Find where the given text appears and provide that cell's center as (x, y) coordinate. 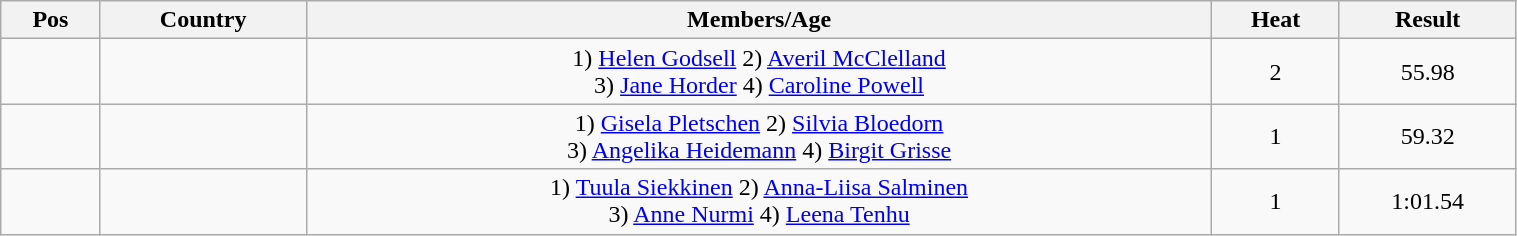
1) Tuula Siekkinen 2) Anna-Liisa Salminen3) Anne Nurmi 4) Leena Tenhu (759, 202)
55.98 (1428, 72)
59.32 (1428, 136)
Heat (1276, 20)
Pos (50, 20)
Country (203, 20)
1) Helen Godsell 2) Averil McClelland3) Jane Horder 4) Caroline Powell (759, 72)
2 (1276, 72)
1) Gisela Pletschen 2) Silvia Bloedorn3) Angelika Heidemann 4) Birgit Grisse (759, 136)
Result (1428, 20)
Members/Age (759, 20)
1:01.54 (1428, 202)
